Detect which cell encompasses the target text, then output its (X, Y) center coordinate. 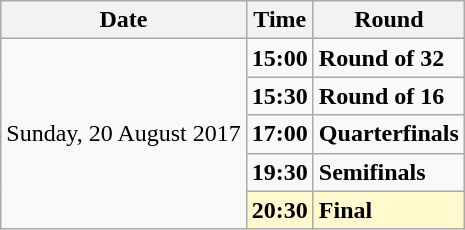
17:00 (280, 134)
15:00 (280, 58)
Round (388, 20)
Round of 16 (388, 96)
20:30 (280, 210)
Final (388, 210)
Time (280, 20)
Sunday, 20 August 2017 (124, 134)
15:30 (280, 96)
Semifinals (388, 172)
Date (124, 20)
19:30 (280, 172)
Quarterfinals (388, 134)
Round of 32 (388, 58)
